Identify which cell holds the provided text, then report its [x, y] central coordinate. 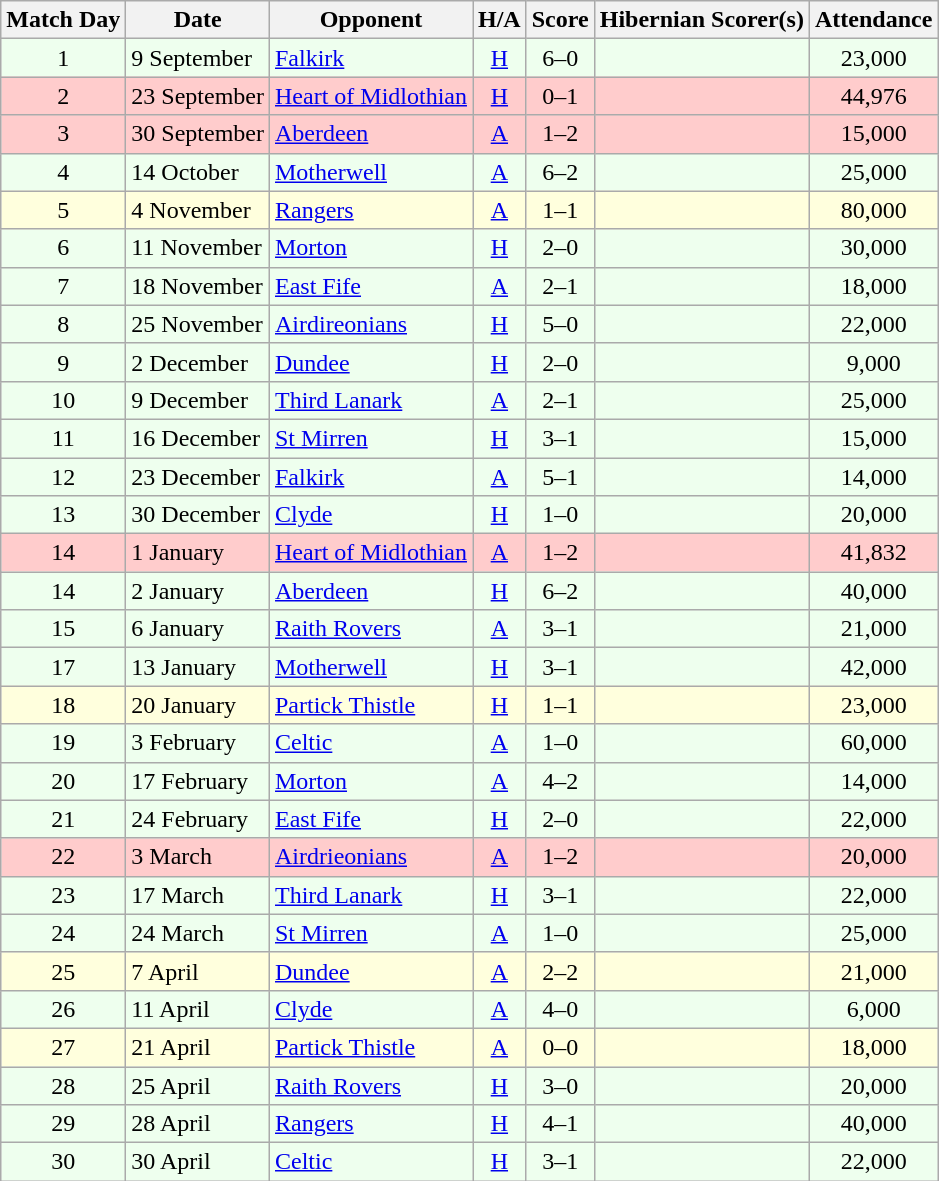
2–2 [560, 971]
44,976 [873, 96]
4 [64, 172]
12 [64, 477]
11 November [198, 248]
6 January [198, 629]
Opponent [370, 20]
4 November [198, 210]
9,000 [873, 362]
24 February [198, 819]
13 January [198, 667]
24 March [198, 933]
6,000 [873, 1009]
1 January [198, 553]
26 [64, 1009]
30 September [198, 134]
42,000 [873, 667]
28 [64, 1085]
3 March [198, 857]
18 [64, 705]
9 [64, 362]
24 [64, 933]
2 [64, 96]
19 [64, 743]
21 [64, 819]
Attendance [873, 20]
5 [64, 210]
4–2 [560, 781]
41,832 [873, 553]
16 December [198, 438]
17 March [198, 895]
28 April [198, 1124]
25 April [198, 1085]
0–1 [560, 96]
25 November [198, 324]
9 September [198, 58]
30 [64, 1162]
Hibernian Scorer(s) [702, 20]
17 February [198, 781]
5–1 [560, 477]
Airdireonians [370, 324]
60,000 [873, 743]
2 January [198, 591]
Date [198, 20]
2 December [198, 362]
Airdrieonians [370, 857]
20 January [198, 705]
4–1 [560, 1124]
10 [64, 400]
4–0 [560, 1009]
Score [560, 20]
Match Day [64, 20]
7 April [198, 971]
23 December [198, 477]
30 April [198, 1162]
11 April [198, 1009]
3 [64, 134]
11 [64, 438]
80,000 [873, 210]
17 [64, 667]
8 [64, 324]
0–0 [560, 1047]
6 [64, 248]
23 September [198, 96]
H/A [499, 20]
22 [64, 857]
29 [64, 1124]
30,000 [873, 248]
5–0 [560, 324]
23 [64, 895]
3 February [198, 743]
3–0 [560, 1085]
25 [64, 971]
27 [64, 1047]
30 December [198, 515]
18 November [198, 286]
14 October [198, 172]
20 [64, 781]
9 December [198, 400]
6–0 [560, 58]
13 [64, 515]
15 [64, 629]
21 April [198, 1047]
1 [64, 58]
7 [64, 286]
